Pinpoint the cell where the given text exists, returning its (x, y) midpoint coordinate. 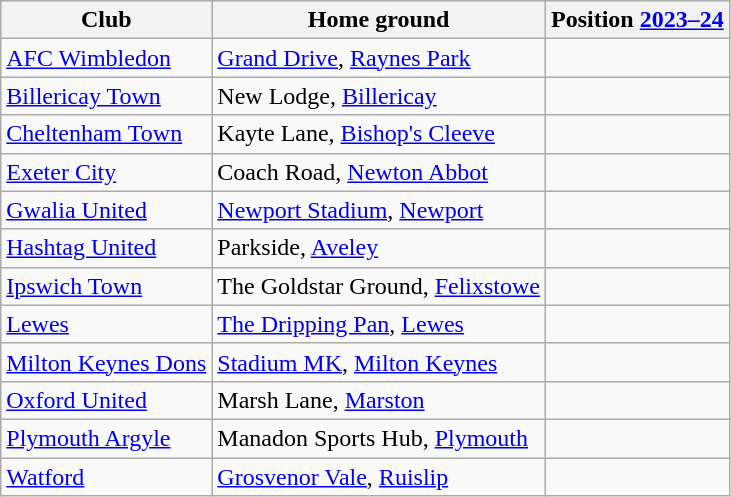
Position 2023–24 (637, 20)
New Lodge, Billericay (379, 96)
Newport Stadium, Newport (379, 210)
Oxford United (106, 400)
Coach Road, Newton Abbot (379, 172)
Ipswich Town (106, 286)
Lewes (106, 324)
Club (106, 20)
Exeter City (106, 172)
Watford (106, 477)
Stadium MK, Milton Keynes (379, 362)
Plymouth Argyle (106, 438)
Gwalia United (106, 210)
Marsh Lane, Marston (379, 400)
Parkside, Aveley (379, 248)
Hashtag United (106, 248)
Grand Drive, Raynes Park (379, 58)
Grosvenor Vale, Ruislip (379, 477)
AFC Wimbledon (106, 58)
Billericay Town (106, 96)
The Dripping Pan, Lewes (379, 324)
Cheltenham Town (106, 134)
Milton Keynes Dons (106, 362)
Home ground (379, 20)
Kayte Lane, Bishop's Cleeve (379, 134)
Manadon Sports Hub, Plymouth (379, 438)
The Goldstar Ground, Felixstowe (379, 286)
